Detect which cell encompasses the target text, then output its (x, y) center coordinate. 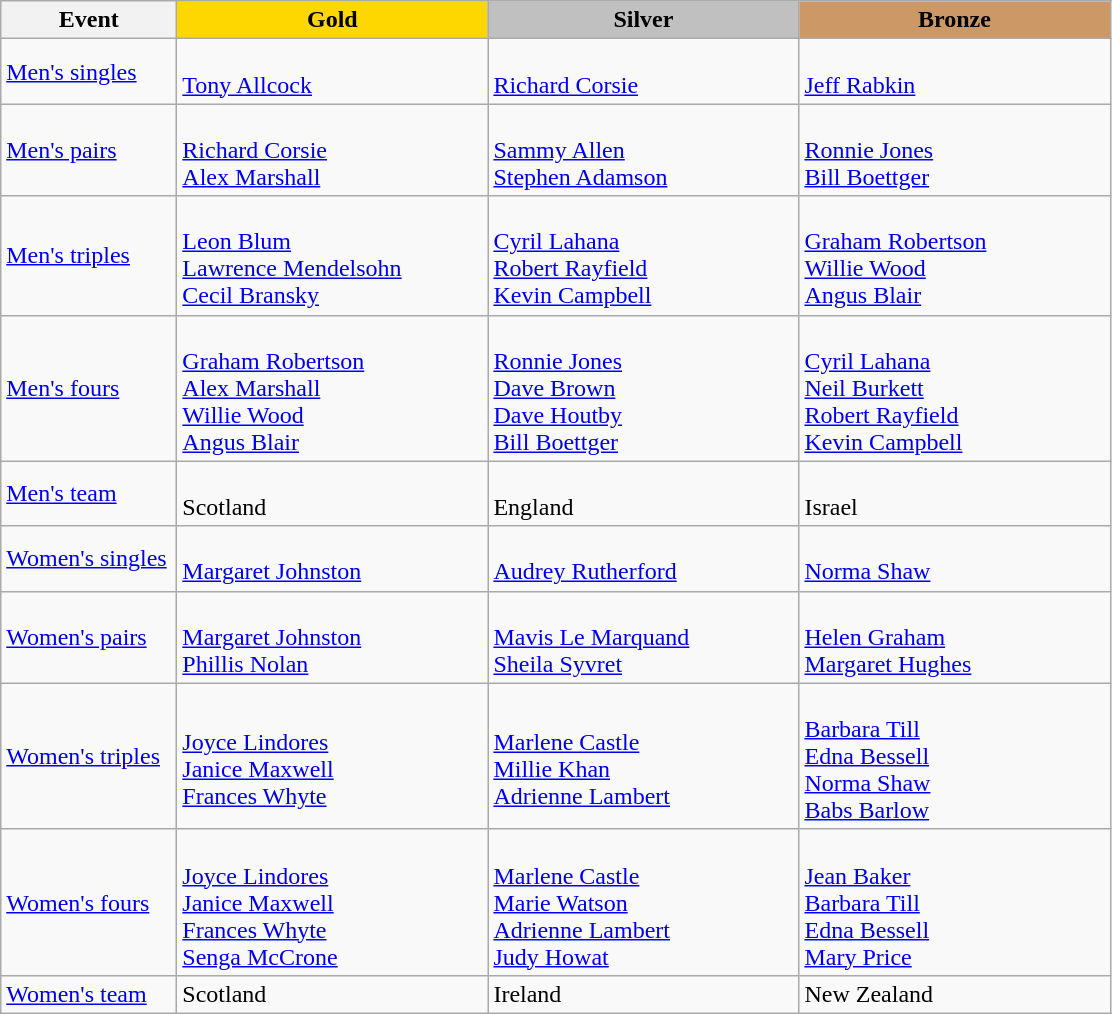
Graham Robertson Alex Marshall Willie Wood Angus Blair (332, 388)
Richard Corsie Alex Marshall (332, 150)
Audrey Rutherford (644, 558)
Tony Allcock (332, 72)
Margaret Johnston Phillis Nolan (332, 637)
Jean Baker Barbara Till Edna Bessell Mary Price (954, 902)
Marlene Castle Millie Khan Adrienne Lambert (644, 756)
Barbara Till Edna Bessell Norma Shaw Babs Barlow (954, 756)
Women's triples (89, 756)
Helen Graham Margaret Hughes (954, 637)
Ronnie Jones Bill Boettger (954, 150)
Sammy Allen Stephen Adamson (644, 150)
Jeff Rabkin (954, 72)
Mavis Le Marquand Sheila Syvret (644, 637)
Women's team (89, 994)
Richard Corsie (644, 72)
Men's team (89, 494)
Margaret Johnston (332, 558)
Israel (954, 494)
Men's triples (89, 256)
Leon Blum Lawrence Mendelsohn Cecil Bransky (332, 256)
Joyce Lindores Janice Maxwell Frances Whyte Senga McCrone (332, 902)
Ireland (644, 994)
Women's fours (89, 902)
Graham Robertson Willie Wood Angus Blair (954, 256)
Marlene Castle Marie Watson Adrienne Lambert Judy Howat (644, 902)
Men's singles (89, 72)
Norma Shaw (954, 558)
Cyril Lahana Robert Rayfield Kevin Campbell (644, 256)
Bronze (954, 20)
Men's pairs (89, 150)
Women's singles (89, 558)
Silver (644, 20)
Event (89, 20)
Cyril Lahana Neil Burkett Robert Rayfield Kevin Campbell (954, 388)
Ronnie Jones Dave Brown Dave Houtby Bill Boettger (644, 388)
Men's fours (89, 388)
England (644, 494)
Gold (332, 20)
New Zealand (954, 994)
Women's pairs (89, 637)
Joyce Lindores Janice Maxwell Frances Whyte (332, 756)
